Capture the cell that displays the provided text and extract its [x, y] central coordinate. 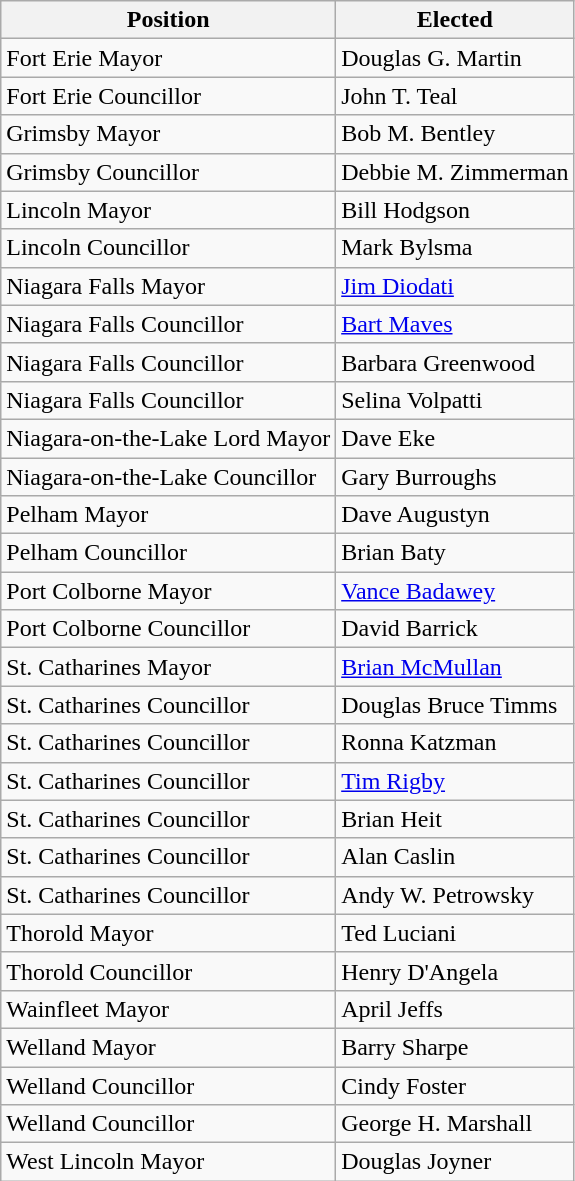
Niagara Falls Mayor [168, 286]
Niagara-on-the-Lake Lord Mayor [168, 438]
Ted Luciani [455, 933]
Port Colborne Councillor [168, 629]
Henry D'Angela [455, 971]
Douglas G. Martin [455, 58]
Tim Rigby [455, 781]
David Barrick [455, 629]
Pelham Councillor [168, 553]
Debbie M. Zimmerman [455, 172]
Elected [455, 20]
Dave Augustyn [455, 515]
Bart Maves [455, 324]
Brian Baty [455, 553]
Douglas Joyner [455, 1162]
Niagara-on-the-Lake Councillor [168, 477]
Gary Burroughs [455, 477]
Position [168, 20]
Bob M. Bentley [455, 134]
Lincoln Mayor [168, 210]
Lincoln Councillor [168, 248]
Selina Volpatti [455, 400]
Alan Caslin [455, 857]
St. Catharines Mayor [168, 667]
John T. Teal [455, 96]
Barry Sharpe [455, 1047]
Pelham Mayor [168, 515]
Cindy Foster [455, 1085]
Fort Erie Councillor [168, 96]
Thorold Councillor [168, 971]
Vance Badawey [455, 591]
Fort Erie Mayor [168, 58]
Grimsby Mayor [168, 134]
Andy W. Petrowsky [455, 895]
Ronna Katzman [455, 743]
April Jeffs [455, 1009]
West Lincoln Mayor [168, 1162]
Bill Hodgson [455, 210]
Wainfleet Mayor [168, 1009]
Jim Diodati [455, 286]
Welland Mayor [168, 1047]
Brian Heit [455, 819]
Dave Eke [455, 438]
Mark Bylsma [455, 248]
George H. Marshall [455, 1124]
Port Colborne Mayor [168, 591]
Grimsby Councillor [168, 172]
Brian McMullan [455, 667]
Barbara Greenwood [455, 362]
Thorold Mayor [168, 933]
Douglas Bruce Timms [455, 705]
